Output the [x, y] coordinate of the center of the cell containing the given text.  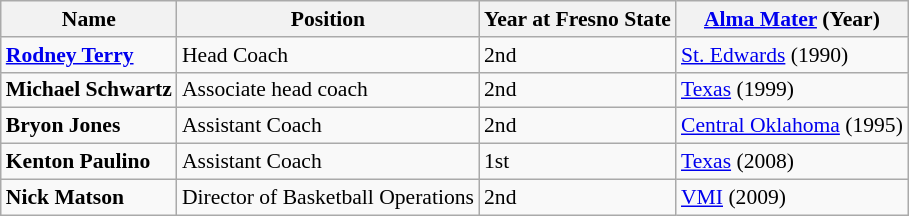
Michael Schwartz [89, 90]
Head Coach [328, 55]
Nick Matson [89, 197]
Name [89, 19]
Rodney Terry [89, 55]
VMI (2009) [792, 197]
Texas (2008) [792, 162]
Central Oklahoma (1995) [792, 126]
Year at Fresno State [578, 19]
Bryon Jones [89, 126]
Director of Basketball Operations [328, 197]
Texas (1999) [792, 90]
St. Edwards (1990) [792, 55]
1st [578, 162]
Kenton Paulino [89, 162]
Position [328, 19]
Associate head coach [328, 90]
Alma Mater (Year) [792, 19]
